Capture the cell that displays the provided text and extract its (x, y) central coordinate. 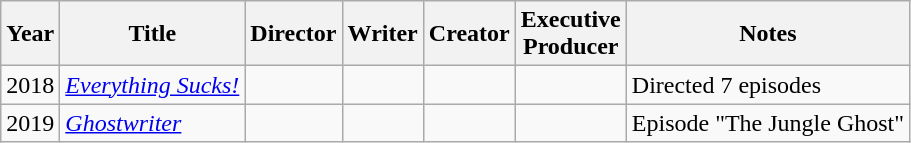
Director (294, 34)
Everything Sucks! (152, 85)
Ghostwriter (152, 123)
Writer (382, 34)
ExecutiveProducer (570, 34)
2019 (30, 123)
Creator (469, 34)
2018 (30, 85)
Notes (768, 34)
Episode "The Jungle Ghost" (768, 123)
Title (152, 34)
Directed 7 episodes (768, 85)
Year (30, 34)
